For the text-containing cell, return its midpoint in (x, y) coordinate format. 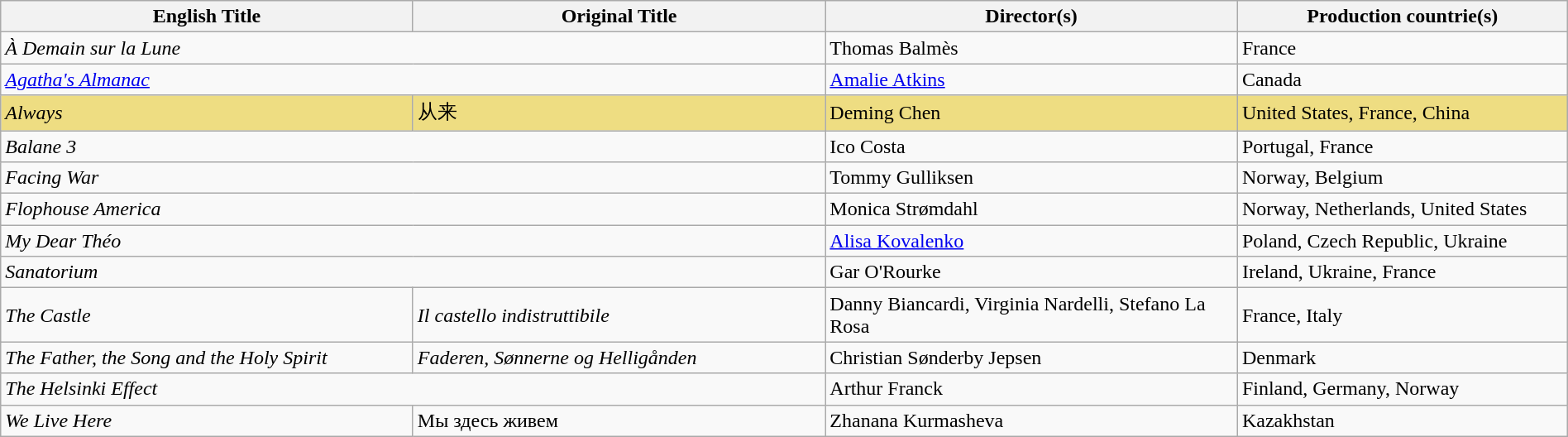
Ico Costa (1032, 146)
Poland, Czech Republic, Ukraine (1403, 241)
Deming Chen (1032, 113)
Denmark (1403, 358)
Portugal, France (1403, 146)
Faderen, Sønnerne og Helligånden (619, 358)
Kazakhstan (1403, 420)
Zhanana Kurmasheva (1032, 420)
Finland, Germany, Norway (1403, 389)
À Demain sur la Lune (414, 48)
The Father, the Song and the Holy Spirit (207, 358)
Thomas Balmès (1032, 48)
The Castle (207, 315)
English Title (207, 17)
France, Italy (1403, 315)
Canada (1403, 79)
Arthur Franck (1032, 389)
Balane 3 (414, 146)
Sanatorium (414, 272)
Agatha's Almanac (414, 79)
Tommy Gulliksen (1032, 178)
Gar O'Rourke (1032, 272)
Facing War (414, 178)
Ireland, Ukraine, France (1403, 272)
Il castello indistruttibile (619, 315)
My Dear Théo (414, 241)
France (1403, 48)
从来 (619, 113)
Danny Biancardi, Virginia Nardelli, Stefano La Rosa (1032, 315)
Amalie Atkins (1032, 79)
Monica Strømdahl (1032, 209)
Production countrie(s) (1403, 17)
Christian Sønderby Jepsen (1032, 358)
Director(s) (1032, 17)
United States, France, China (1403, 113)
Norway, Netherlands, United States (1403, 209)
The Helsinki Effect (414, 389)
Always (207, 113)
Norway, Belgium (1403, 178)
Мы здесь живем (619, 420)
Alisa Kovalenko (1032, 241)
Flophouse America (414, 209)
We Live Here (207, 420)
Original Title (619, 17)
